Determine the [X, Y] coordinate at the center of the cell enclosing the given text.  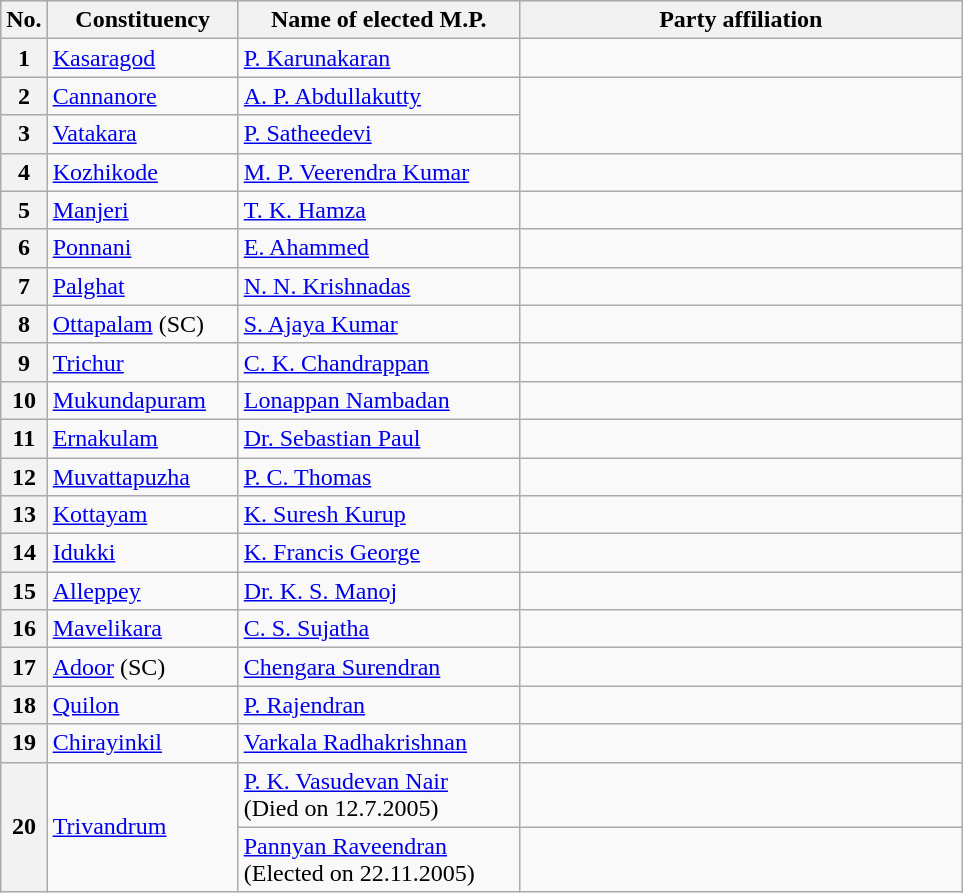
C. K. Chandrappan [378, 362]
Adoor (SC) [142, 667]
Idukki [142, 553]
Trivandrum [142, 827]
Muvattapuzha [142, 477]
P. K. Vasudevan Nair(Died on 12.7.2005) [378, 794]
Manjeri [142, 210]
1 [24, 58]
Varkala Radhakrishnan [378, 743]
11 [24, 438]
19 [24, 743]
T. K. Hamza [378, 210]
Mukundapuram [142, 400]
Ottapalam (SC) [142, 324]
No. [24, 20]
14 [24, 553]
15 [24, 591]
9 [24, 362]
Lonappan Nambadan [378, 400]
Vatakara [142, 134]
12 [24, 477]
17 [24, 667]
Kozhikode [142, 172]
P. Rajendran [378, 705]
A. P. Abdullakutty [378, 96]
Ponnani [142, 248]
E. Ahammed [378, 248]
10 [24, 400]
13 [24, 515]
Palghat [142, 286]
Name of elected M.P. [378, 20]
M. P. Veerendra Kumar [378, 172]
3 [24, 134]
K. Francis George [378, 553]
8 [24, 324]
6 [24, 248]
Chengara Surendran [378, 667]
Mavelikara [142, 629]
P. C. Thomas [378, 477]
Quilon [142, 705]
Alleppey [142, 591]
N. N. Krishnadas [378, 286]
16 [24, 629]
S. Ajaya Kumar [378, 324]
Dr. Sebastian Paul [378, 438]
P. Karunakaran [378, 58]
C. S. Sujatha [378, 629]
K. Suresh Kurup [378, 515]
Constituency [142, 20]
Kasaragod [142, 58]
20 [24, 827]
Trichur [142, 362]
5 [24, 210]
Party affiliation [740, 20]
4 [24, 172]
P. Satheedevi [378, 134]
Pannyan Raveendran(Elected on 22.11.2005) [378, 860]
Ernakulam [142, 438]
Chirayinkil [142, 743]
Dr. K. S. Manoj [378, 591]
7 [24, 286]
2 [24, 96]
18 [24, 705]
Cannanore [142, 96]
Kottayam [142, 515]
